Return the (x, y) coordinate for the center point of the cell that contains the specified text.  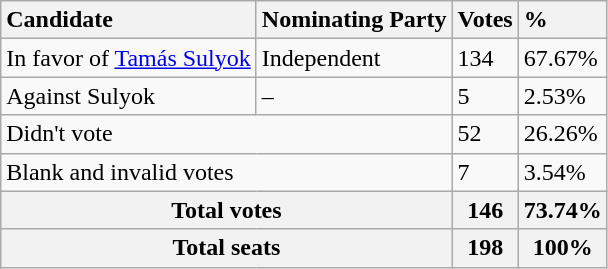
% (562, 20)
Votes (485, 20)
198 (485, 248)
52 (485, 134)
100% (562, 248)
Independent (354, 58)
Against Sulyok (129, 96)
7 (485, 172)
In favor of Tamás Sulyok (129, 58)
Total seats (226, 248)
Candidate (129, 20)
Total votes (226, 210)
3.54% (562, 172)
Blank and invalid votes (226, 172)
5 (485, 96)
73.74% (562, 210)
2.53% (562, 96)
146 (485, 210)
26.26% (562, 134)
67.67% (562, 58)
– (354, 96)
134 (485, 58)
Nominating Party (354, 20)
Didn't vote (226, 134)
